Provide the [x, y] coordinate of the cell's center where the given text is located.  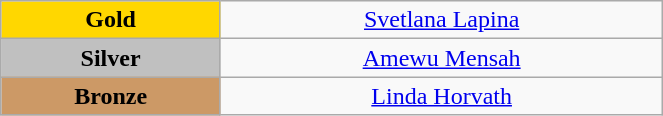
Svetlana Lapina [441, 20]
Linda Horvath [441, 96]
Silver [111, 58]
Bronze [111, 96]
Amewu Mensah [441, 58]
Gold [111, 20]
